Output the [x, y] coordinate of the center of the cell containing the given text.  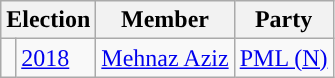
Mehnaz Aziz [165, 58]
2018 [56, 58]
Party [284, 20]
Member [165, 20]
Election [48, 20]
PML (N) [284, 58]
